Identify which cell holds the provided text, then report its (X, Y) central coordinate. 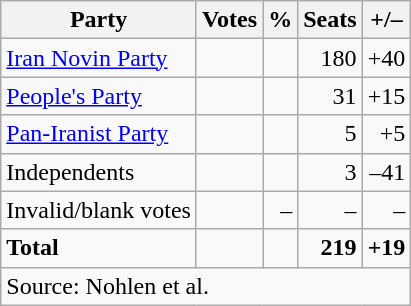
Invalid/blank votes (99, 210)
+/– (386, 20)
Iran Novin Party (99, 58)
Party (99, 20)
219 (330, 248)
31 (330, 96)
Votes (229, 20)
180 (330, 58)
Independents (99, 172)
Source: Nohlen et al. (206, 286)
Total (99, 248)
–41 (386, 172)
+40 (386, 58)
People's Party (99, 96)
+5 (386, 134)
+15 (386, 96)
5 (330, 134)
+19 (386, 248)
Seats (330, 20)
Pan-Iranist Party (99, 134)
% (280, 20)
3 (330, 172)
